Return the (X, Y) coordinate for the center point of the cell that contains the specified text.  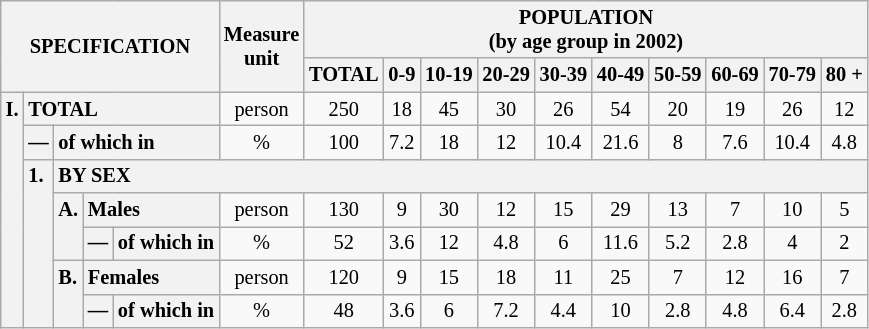
A. (68, 226)
25 (620, 277)
10-19 (448, 75)
4 (792, 243)
POPULATION (by age group in 2002) (586, 29)
Males (151, 210)
54 (620, 109)
13 (678, 210)
70-79 (792, 75)
2 (844, 243)
250 (344, 109)
7.6 (734, 142)
11 (564, 277)
11.6 (620, 243)
40-49 (620, 75)
120 (344, 277)
52 (344, 243)
5 (844, 210)
5.2 (678, 243)
100 (344, 142)
B. (68, 294)
4.4 (564, 311)
SPECIFICATION (110, 46)
130 (344, 210)
29 (620, 210)
16 (792, 277)
50-59 (678, 75)
20 (678, 109)
48 (344, 311)
I. (12, 210)
30-39 (564, 75)
80 + (844, 75)
45 (448, 109)
Measure unit (262, 46)
Females (151, 277)
8 (678, 142)
20-29 (506, 75)
19 (734, 109)
BY SEX (461, 176)
21.6 (620, 142)
60-69 (734, 75)
1. (38, 243)
0-9 (402, 75)
6.4 (792, 311)
